Return the [x, y] coordinate for the center point of the cell that contains the specified text.  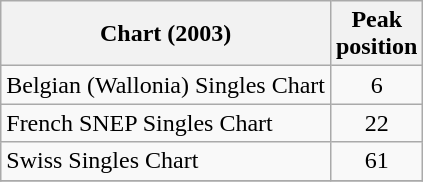
Chart (2003) [166, 34]
Peakposition [376, 34]
Belgian (Wallonia) Singles Chart [166, 85]
61 [376, 161]
6 [376, 85]
French SNEP Singles Chart [166, 123]
22 [376, 123]
Swiss Singles Chart [166, 161]
